Search for the cell housing the specified text and yield its [x, y] center coordinate. 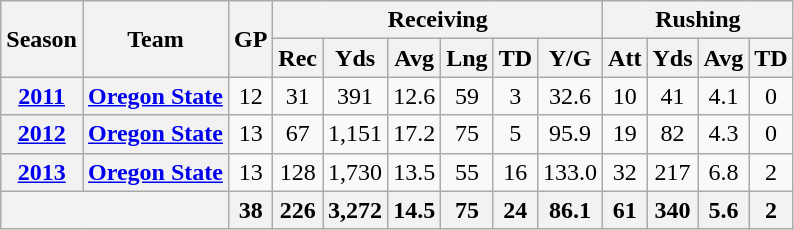
17.2 [414, 134]
67 [298, 134]
24 [515, 210]
226 [298, 210]
1,151 [356, 134]
Rec [298, 58]
41 [672, 96]
340 [672, 210]
Y/G [570, 58]
5.6 [724, 210]
6.8 [724, 172]
13.5 [414, 172]
Att [625, 58]
133.0 [570, 172]
38 [250, 210]
Season [42, 39]
86.1 [570, 210]
3 [515, 96]
5 [515, 134]
Team [155, 39]
55 [467, 172]
2011 [42, 96]
1,730 [356, 172]
Lng [467, 58]
128 [298, 172]
12.6 [414, 96]
61 [625, 210]
12 [250, 96]
14.5 [414, 210]
2013 [42, 172]
391 [356, 96]
32 [625, 172]
217 [672, 172]
32.6 [570, 96]
19 [625, 134]
59 [467, 96]
GP [250, 39]
31 [298, 96]
Rushing [698, 20]
3,272 [356, 210]
Receiving [438, 20]
4.3 [724, 134]
2012 [42, 134]
95.9 [570, 134]
82 [672, 134]
10 [625, 96]
4.1 [724, 96]
16 [515, 172]
